From the cell containing the given text, extract its center point as [x, y] coordinate. 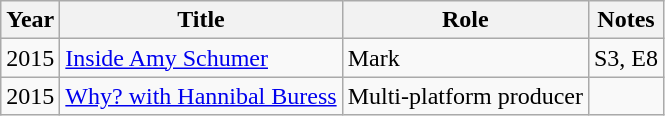
Inside Amy Schumer [201, 58]
Notes [626, 20]
Title [201, 20]
Multi-platform producer [465, 96]
Year [30, 20]
Role [465, 20]
Why? with Hannibal Buress [201, 96]
Mark [465, 58]
S3, E8 [626, 58]
